Search for the cell housing the specified text and yield its (x, y) center coordinate. 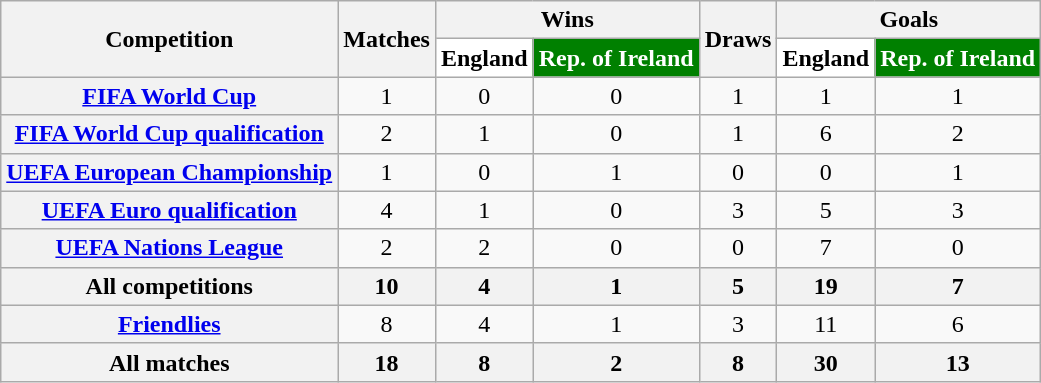
All matches (170, 362)
Competition (170, 39)
13 (958, 362)
FIFA World Cup (170, 96)
Goals (909, 20)
10 (387, 286)
UEFA Euro qualification (170, 210)
UEFA European Championship (170, 172)
19 (826, 286)
FIFA World Cup qualification (170, 134)
30 (826, 362)
Matches (387, 39)
Draws (738, 39)
18 (387, 362)
11 (826, 324)
Friendlies (170, 324)
UEFA Nations League (170, 248)
All competitions (170, 286)
Wins (567, 20)
